Search for the cell housing the specified text and yield its [x, y] center coordinate. 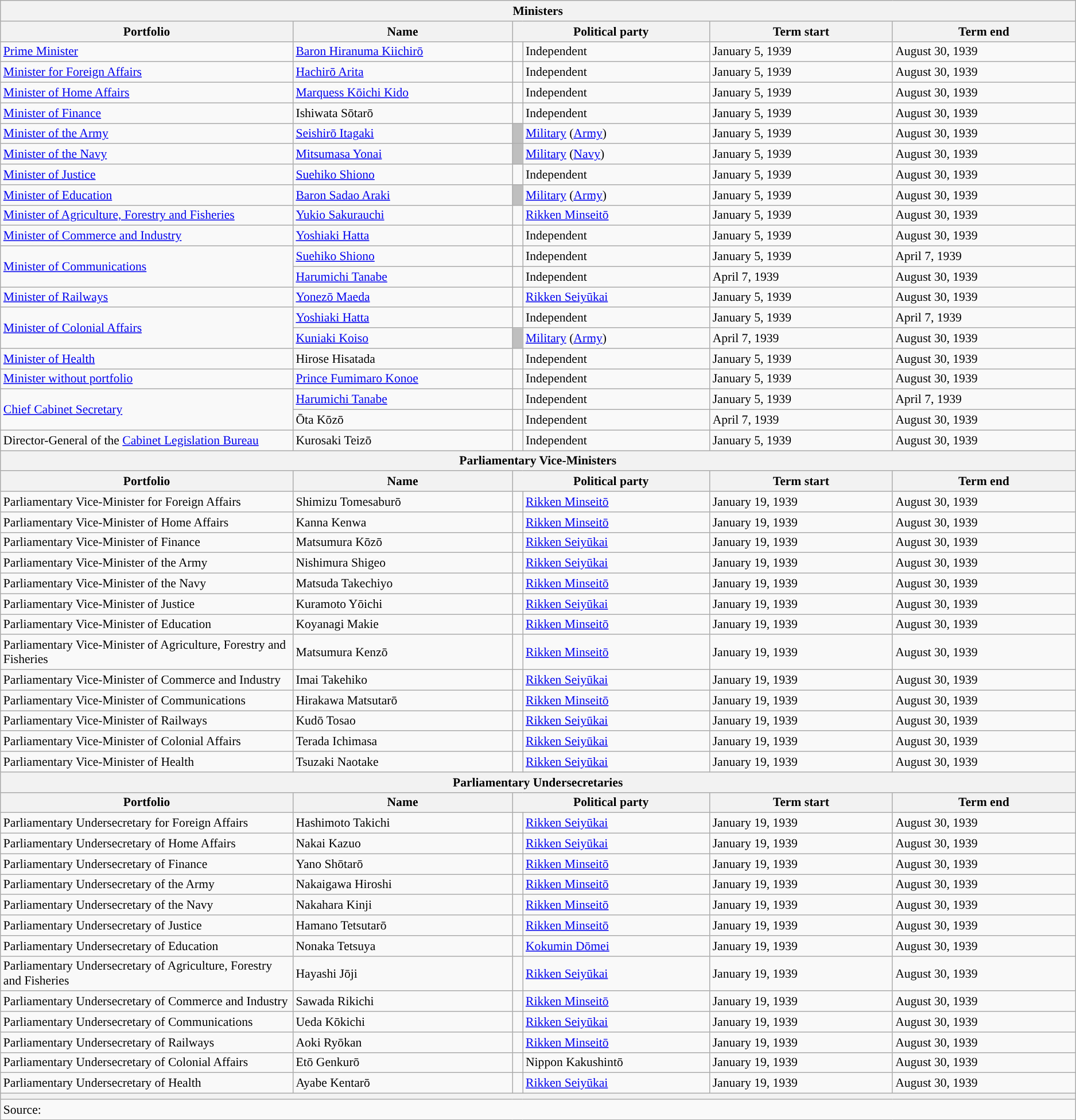
Mitsumasa Yonai [402, 154]
Kudō Tosao [402, 721]
Kanna Kenwa [402, 522]
Parliamentary Vice-Minister of Commerce and Industry [147, 680]
Hirose Hisatada [402, 359]
Kokumin Dōmei [616, 946]
Parliamentary Vice-Minister of Health [147, 762]
Parliamentary Vice-Minister of Justice [147, 604]
Nishimura Shigeo [402, 563]
Minister of the Navy [147, 154]
Hayashi Jōji [402, 974]
Etō Genkurō [402, 1063]
Parliamentary Undersecretary of Home Affairs [147, 844]
Kurosaki Teizō [402, 440]
Parliamentary Undersecretary of Health [147, 1083]
Kuramoto Yōichi [402, 604]
Sawada Rikichi [402, 1002]
Seishirō Itagaki [402, 134]
Nonaka Tetsuya [402, 946]
Source: [538, 1110]
Parliamentary Undersecretary of Communications [147, 1022]
Nippon Kakushintō [616, 1063]
Parliamentary Vice-Minister of Communications [147, 700]
Terada Ichimasa [402, 742]
Parliamentary Undersecretary of Agriculture, Forestry and Fisheries [147, 974]
Ministers [538, 11]
Minister of Colonial Affairs [147, 328]
Ishiwata Sōtarō [402, 113]
Parliamentary Vice-Minister of Railways [147, 721]
Matsuda Takechiyo [402, 584]
Parliamentary Undersecretary of Colonial Affairs [147, 1063]
Minister of the Army [147, 134]
Aoki Ryōkan [402, 1043]
Minister without portfolio [147, 379]
Chief Cabinet Secretary [147, 410]
Ōta Kōzō [402, 420]
Minister of Home Affairs [147, 93]
Prime Minister [147, 52]
Parliamentary Undersecretary for Foreign Affairs [147, 823]
Matsumura Kōzō [402, 542]
Parliamentary Vice-Minister of the Navy [147, 584]
Parliamentary Undersecretary of Commerce and Industry [147, 1002]
Parliamentary Undersecretaries [538, 782]
Minister of Commerce and Industry [147, 236]
Parliamentary Undersecretary of the Army [147, 885]
Minister of Finance [147, 113]
Baron Sadao Araki [402, 195]
Koyanagi Makie [402, 625]
Matsumura Kenzō [402, 652]
Minister of Health [147, 359]
Parliamentary Vice-Minister of Education [147, 625]
Yonezō Maeda [402, 297]
Parliamentary Undersecretary of the Navy [147, 905]
Nakaigawa Hiroshi [402, 885]
Shimizu Tomesaburō [402, 502]
Parliamentary Vice-Minister of Agriculture, Forestry and Fisheries [147, 652]
Imai Takehiko [402, 680]
Parliamentary Vice-Minister of Home Affairs [147, 522]
Prince Fumimaro Konoe [402, 379]
Ueda Kōkichi [402, 1022]
Minister of Railways [147, 297]
Minister for Foreign Affairs [147, 72]
Parliamentary Undersecretary of Education [147, 946]
Minister of Education [147, 195]
Hamano Tetsutarō [402, 925]
Parliamentary Vice-Ministers [538, 461]
Yano Shōtarō [402, 864]
Tsuzaki Naotake [402, 762]
Parliamentary Vice-Minister of Colonial Affairs [147, 742]
Parliamentary Undersecretary of Finance [147, 864]
Hirakawa Matsutarō [402, 700]
Yukio Sakurauchi [402, 215]
Parliamentary Undersecretary of Railways [147, 1043]
Nakahara Kinji [402, 905]
Hachirō Arita [402, 72]
Military (Navy) [616, 154]
Minister of Communications [147, 266]
Baron Hiranuma Kiichirō [402, 52]
Parliamentary Vice-Minister of Finance [147, 542]
Parliamentary Vice-Minister for Foreign Affairs [147, 502]
Ayabe Kentarō [402, 1083]
Hashimoto Takichi [402, 823]
Director-General of the Cabinet Legislation Bureau [147, 440]
Marquess Kōichi Kido [402, 93]
Nakai Kazuo [402, 844]
Parliamentary Vice-Minister of the Army [147, 563]
Parliamentary Undersecretary of Justice [147, 925]
Minister of Agriculture, Forestry and Fisheries [147, 215]
Kuniaki Koiso [402, 338]
Minister of Justice [147, 175]
